Output the [x, y] coordinate of the center of the cell containing the given text.  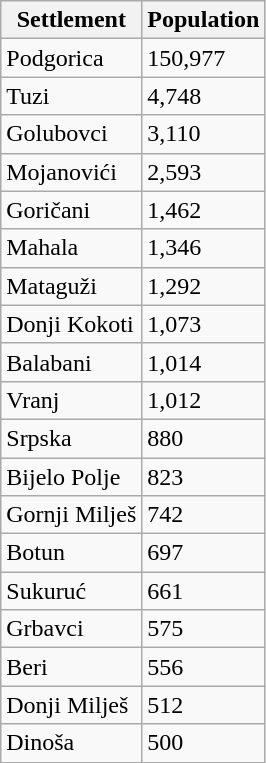
3,110 [204, 134]
556 [204, 667]
Vranj [72, 400]
Sukuruć [72, 591]
Podgorica [72, 58]
Dinoša [72, 743]
Population [204, 20]
823 [204, 477]
4,748 [204, 96]
Gornji Milješ [72, 515]
742 [204, 515]
Mahala [72, 248]
Botun [72, 553]
Mataguži [72, 286]
1,014 [204, 362]
Donji Milješ [72, 705]
1,012 [204, 400]
575 [204, 629]
1,292 [204, 286]
Bijelo Polje [72, 477]
1,346 [204, 248]
Golubovci [72, 134]
880 [204, 438]
Srpska [72, 438]
1,462 [204, 210]
Donji Kokoti [72, 324]
Mojanovići [72, 172]
150,977 [204, 58]
Grbavci [72, 629]
500 [204, 743]
Settlement [72, 20]
Goričani [72, 210]
Beri [72, 667]
2,593 [204, 172]
Tuzi [72, 96]
512 [204, 705]
697 [204, 553]
1,073 [204, 324]
Balabani [72, 362]
661 [204, 591]
